Search for the cell housing the specified text and yield its [X, Y] center coordinate. 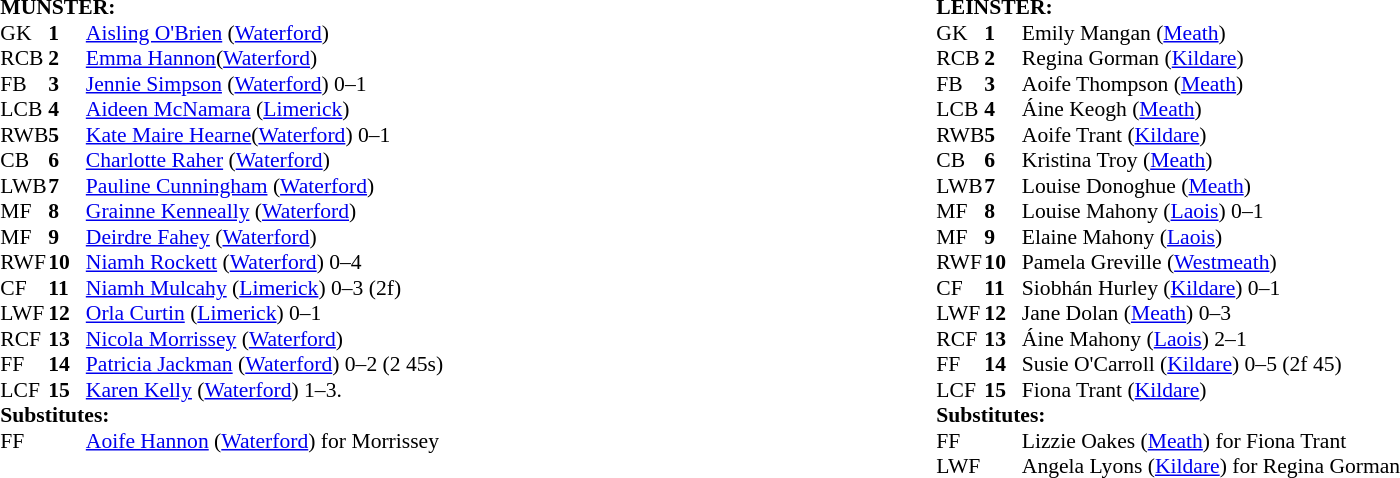
Jennie Simpson (Waterford) 0–1 [264, 84]
Susie O'Carroll (Kildare) 0–5 (2f 45) [1211, 365]
Áine Mahony (Laois) 2–1 [1211, 339]
Aoife Thompson (Meath) [1211, 84]
Deirdre Fahey (Waterford) [264, 237]
Aisling O'Brien (Waterford) [264, 33]
Orla Curtin (Limerick) 0–1 [264, 313]
Niamh Mulcahy (Limerick) 0–3 (2f) [264, 288]
Patricia Jackman (Waterford) 0–2 (2 45s) [264, 365]
Áine Keogh (Meath) [1211, 109]
Elaine Mahony (Laois) [1211, 237]
Nicola Morrissey (Waterford) [264, 339]
Emily Mangan (Meath) [1211, 33]
Charlotte Raher (Waterford) [264, 161]
Lizzie Oakes (Meath) for Fiona Trant [1211, 441]
Fiona Trant (Kildare) [1211, 390]
Niamh Rockett (Waterford) 0–4 [264, 263]
Grainne Kenneally (Waterford) [264, 211]
Pauline Cunningham (Waterford) [264, 186]
Aoife Trant (Kildare) [1211, 135]
Louise Donoghue (Meath) [1211, 186]
Aideen McNamara (Limerick) [264, 109]
Siobhán Hurley (Kildare) 0–1 [1211, 288]
Aoife Hannon (Waterford) for Morrissey [264, 441]
Karen Kelly (Waterford) 1–3. [264, 390]
Jane Dolan (Meath) 0–3 [1211, 313]
Regina Gorman (Kildare) [1211, 59]
Kristina Troy (Meath) [1211, 161]
Louise Mahony (Laois) 0–1 [1211, 211]
Emma Hannon(Waterford) [264, 59]
Pamela Greville (Westmeath) [1211, 263]
Kate Maire Hearne(Waterford) 0–1 [264, 135]
